Provide the [x, y] coordinate of the cell's center where the given text is located.  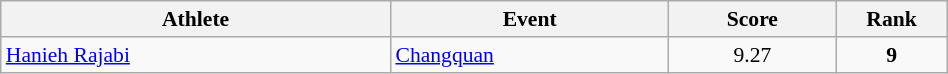
Event [529, 19]
9.27 [752, 55]
Changquan [529, 55]
9 [892, 55]
Rank [892, 19]
Score [752, 19]
Athlete [196, 19]
Hanieh Rajabi [196, 55]
